Detect which cell encompasses the target text, then output its [x, y] center coordinate. 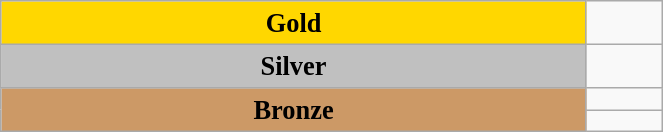
Bronze [294, 109]
Gold [294, 22]
Silver [294, 66]
